Scan for the cell matching the given text and deliver its [X, Y] coordinate at center. 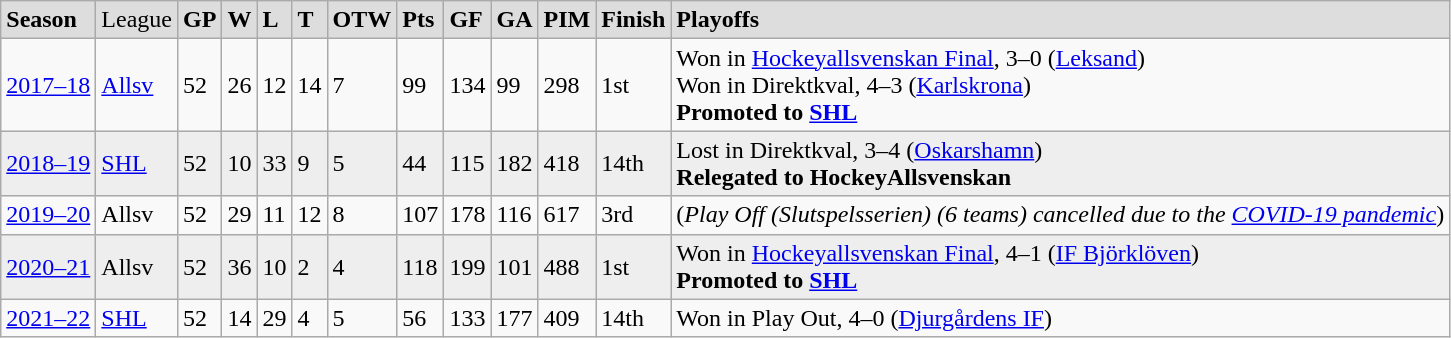
56 [420, 318]
617 [567, 215]
488 [567, 266]
33 [274, 164]
133 [468, 318]
Won in Hockeyallsvenskan Final, 3–0 (Leksand) Won in Direktkval, 4–3 (Karlskrona) Promoted to SHL [1060, 85]
177 [514, 318]
2020–21 [48, 266]
2019–20 [48, 215]
Playoffs [1060, 20]
2017–18 [48, 85]
League [137, 20]
PIM [567, 20]
418 [567, 164]
409 [567, 318]
OTW [362, 20]
116 [514, 215]
7 [362, 85]
Lost in Direktkval, 3–4 (Oskarshamn) Relegated to HockeyAllsvenskan [1060, 164]
9 [310, 164]
115 [468, 164]
178 [468, 215]
298 [567, 85]
107 [420, 215]
26 [240, 85]
44 [420, 164]
Pts [420, 20]
118 [420, 266]
134 [468, 85]
GP [199, 20]
T [310, 20]
(Play Off (Slutspelsserien) (6 teams) cancelled due to the COVID-19 pandemic) [1060, 215]
199 [468, 266]
2018–19 [48, 164]
Won in Play Out, 4–0 (Djurgårdens IF) [1060, 318]
36 [240, 266]
GA [514, 20]
3rd [634, 215]
Season [48, 20]
Won in Hockeyallsvenskan Final, 4–1 (IF Björklöven) Promoted to SHL [1060, 266]
GF [468, 20]
11 [274, 215]
101 [514, 266]
182 [514, 164]
2 [310, 266]
8 [362, 215]
L [274, 20]
Finish [634, 20]
W [240, 20]
2021–22 [48, 318]
